Return [X, Y] of the center of cell containing provided text 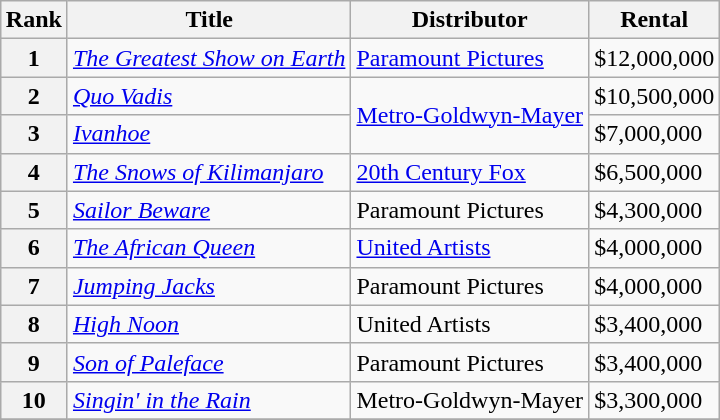
Rental [654, 20]
10 [34, 400]
3 [34, 134]
$3,300,000 [654, 400]
High Noon [209, 324]
Sailor Beware [209, 210]
Distributor [470, 20]
7 [34, 286]
$12,000,000 [654, 58]
The Greatest Show on Earth [209, 58]
$7,000,000 [654, 134]
Son of Paleface [209, 362]
2 [34, 96]
20th Century Fox [470, 172]
Singin' in the Rain [209, 400]
Rank [34, 20]
9 [34, 362]
Title [209, 20]
Quo Vadis [209, 96]
The Snows of Kilimanjaro [209, 172]
Ivanhoe [209, 134]
6 [34, 248]
1 [34, 58]
$6,500,000 [654, 172]
The African Queen [209, 248]
5 [34, 210]
Jumping Jacks [209, 286]
$10,500,000 [654, 96]
4 [34, 172]
8 [34, 324]
$4,300,000 [654, 210]
